For the text-containing cell, return its midpoint in [x, y] coordinate format. 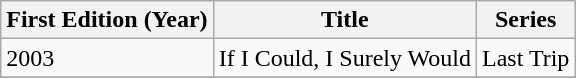
If I Could, I Surely Would [344, 58]
First Edition (Year) [107, 20]
Series [525, 20]
Title [344, 20]
Last Trip [525, 58]
2003 [107, 58]
